Pinpoint the cell where the given text exists, returning its [x, y] midpoint coordinate. 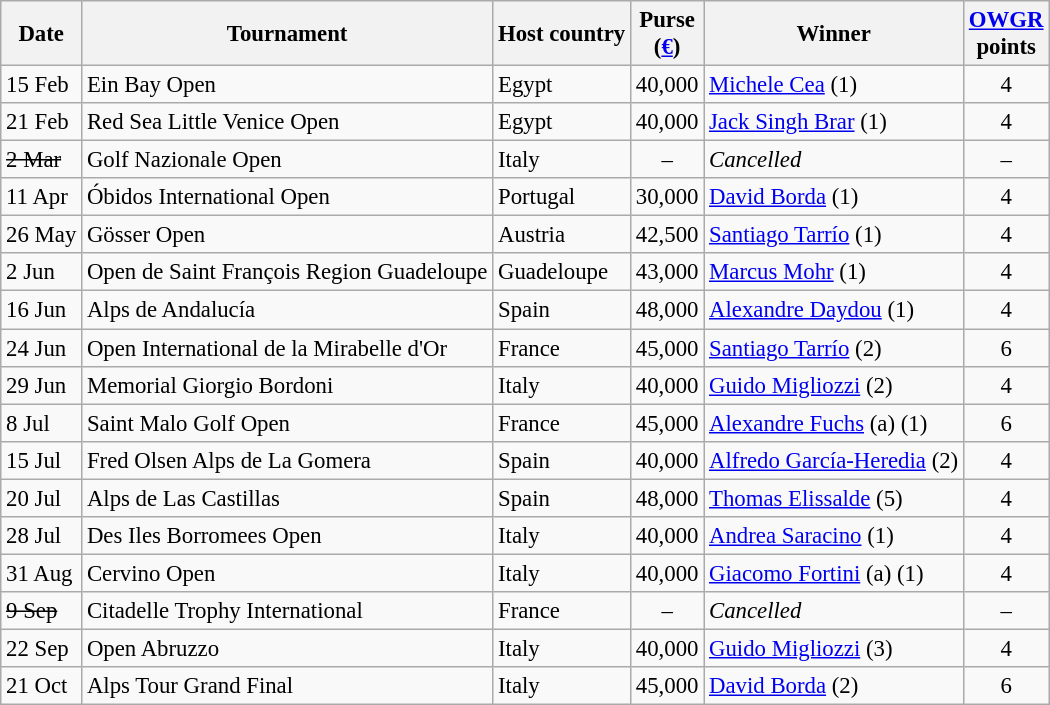
Alps Tour Grand Final [288, 686]
Guadeloupe [562, 273]
24 Jun [42, 348]
OWGRpoints [1006, 34]
Alfredo García-Heredia (2) [834, 460]
David Borda (1) [834, 197]
Date [42, 34]
Guido Migliozzi (2) [834, 385]
Ein Bay Open [288, 85]
15 Feb [42, 85]
Marcus Mohr (1) [834, 273]
15 Jul [42, 460]
Jack Singh Brar (1) [834, 122]
22 Sep [42, 648]
Óbidos International Open [288, 197]
Portugal [562, 197]
Gösser Open [288, 235]
Santiago Tarrío (2) [834, 348]
Saint Malo Golf Open [288, 423]
2 Mar [42, 160]
Winner [834, 34]
Guido Migliozzi (3) [834, 648]
Open de Saint François Region Guadeloupe [288, 273]
2 Jun [42, 273]
8 Jul [42, 423]
21 Oct [42, 686]
Purse(€) [666, 34]
Tournament [288, 34]
Host country [562, 34]
11 Apr [42, 197]
Alexandre Daydou (1) [834, 310]
Fred Olsen Alps de La Gomera [288, 460]
Alexandre Fuchs (a) (1) [834, 423]
26 May [42, 235]
20 Jul [42, 498]
Andrea Saracino (1) [834, 536]
Golf Nazionale Open [288, 160]
28 Jul [42, 536]
42,500 [666, 235]
Open Abruzzo [288, 648]
Citadelle Trophy International [288, 611]
David Borda (2) [834, 686]
31 Aug [42, 573]
Open International de la Mirabelle d'Or [288, 348]
30,000 [666, 197]
Cervino Open [288, 573]
Giacomo Fortini (a) (1) [834, 573]
Red Sea Little Venice Open [288, 122]
9 Sep [42, 611]
Memorial Giorgio Bordoni [288, 385]
Santiago Tarrío (1) [834, 235]
Alps de Las Castillas [288, 498]
21 Feb [42, 122]
16 Jun [42, 310]
43,000 [666, 273]
Austria [562, 235]
Alps de Andalucía [288, 310]
Michele Cea (1) [834, 85]
Des Iles Borromees Open [288, 536]
Thomas Elissalde (5) [834, 498]
29 Jun [42, 385]
